Locate the cell with the specified text and output its (X, Y) center coordinate. 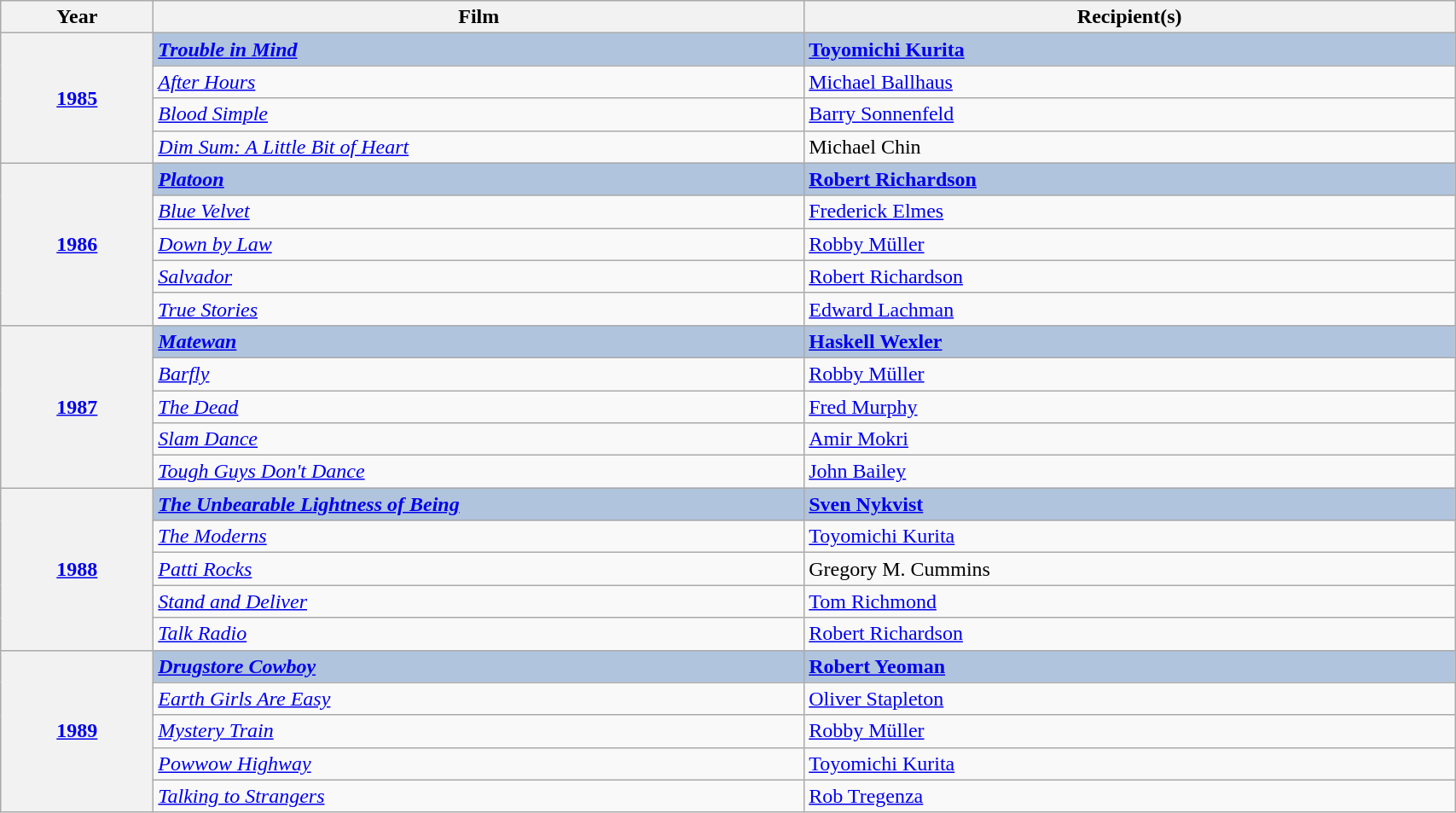
Sven Nykvist (1129, 504)
Tom Richmond (1129, 601)
Recipient(s) (1129, 17)
John Bailey (1129, 472)
Patti Rocks (479, 569)
Platoon (479, 179)
Stand and Deliver (479, 601)
Blue Velvet (479, 212)
True Stories (479, 309)
1989 (77, 731)
Mystery Train (479, 731)
The Moderns (479, 537)
Barry Sonnenfeld (1129, 114)
Year (77, 17)
Rob Tregenza (1129, 796)
The Dead (479, 407)
Slam Dance (479, 439)
Matewan (479, 341)
Earth Girls Are Easy (479, 699)
Dim Sum: A Little Bit of Heart (479, 147)
Salvador (479, 276)
Trouble in Mind (479, 49)
Film (479, 17)
Talk Radio (479, 634)
Gregory M. Cummins (1129, 569)
Michael Ballhaus (1129, 82)
Michael Chin (1129, 147)
Oliver Stapleton (1129, 699)
Barfly (479, 374)
1985 (77, 98)
Blood Simple (479, 114)
1987 (77, 406)
Talking to Strangers (479, 796)
Haskell Wexler (1129, 341)
After Hours (479, 82)
1988 (77, 569)
Tough Guys Don't Dance (479, 472)
Amir Mokri (1129, 439)
Fred Murphy (1129, 407)
Robert Yeoman (1129, 666)
Frederick Elmes (1129, 212)
Edward Lachman (1129, 309)
Powwow Highway (479, 764)
1986 (77, 244)
Down by Law (479, 244)
Drugstore Cowboy (479, 666)
The Unbearable Lightness of Being (479, 504)
